Find where the given text appears and provide that cell's center as (x, y) coordinate. 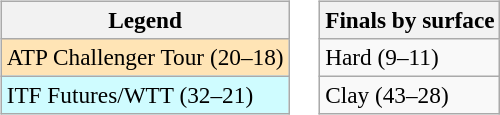
ITF Futures/WTT (32–21) (145, 95)
Hard (9–11) (410, 57)
ATP Challenger Tour (20–18) (145, 57)
Legend (145, 20)
Finals by surface (410, 20)
Clay (43–28) (410, 95)
